Output the (X, Y) coordinate of the center of the cell containing the given text.  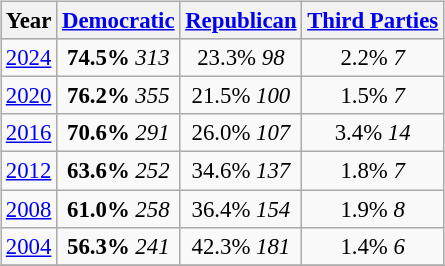
74.5% 313 (118, 58)
2008 (29, 209)
21.5% 100 (241, 96)
Republican (241, 21)
34.6% 137 (241, 171)
23.3% 98 (241, 58)
70.6% 291 (118, 133)
2024 (29, 58)
1.9% 8 (373, 209)
2016 (29, 133)
26.0% 107 (241, 133)
56.3% 241 (118, 246)
1.8% 7 (373, 171)
42.3% 181 (241, 246)
1.4% 6 (373, 246)
Democratic (118, 21)
2004 (29, 246)
63.6% 252 (118, 171)
2.2% 7 (373, 58)
Third Parties (373, 21)
3.4% 14 (373, 133)
Year (29, 21)
61.0% 258 (118, 209)
2020 (29, 96)
2012 (29, 171)
36.4% 154 (241, 209)
76.2% 355 (118, 96)
1.5% 7 (373, 96)
